Locate the cell with the specified text and output its (x, y) center coordinate. 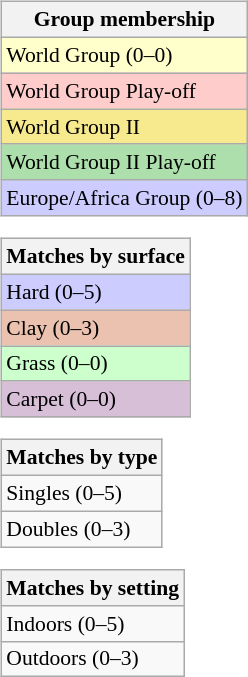
Group membership (124, 20)
Matches by type (82, 458)
Indoors (0–5) (92, 623)
Doubles (0–3) (82, 529)
Grass (0–0) (96, 364)
Europe/Africa Group (0–8) (124, 198)
Hard (0–5) (96, 292)
Outdoors (0–3) (92, 659)
Matches by setting (92, 588)
World Group (0–0) (124, 55)
Carpet (0–0) (96, 399)
Matches by surface (96, 257)
Clay (0–3) (96, 328)
World Group II Play-off (124, 162)
World Group Play-off (124, 91)
Singles (0–5) (82, 494)
World Group II (124, 127)
